Identify which cell holds the provided text, then report its [X, Y] central coordinate. 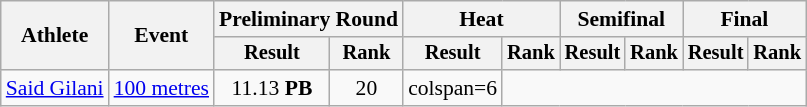
Athlete [55, 36]
11.13 PB [272, 88]
100 metres [162, 88]
Semifinal [622, 19]
20 [366, 88]
colspan=6 [452, 88]
Preliminary Round [308, 19]
Said Gilani [55, 88]
Heat [482, 19]
Final [744, 19]
Event [162, 36]
